Find where the given text appears and provide that cell's center as (x, y) coordinate. 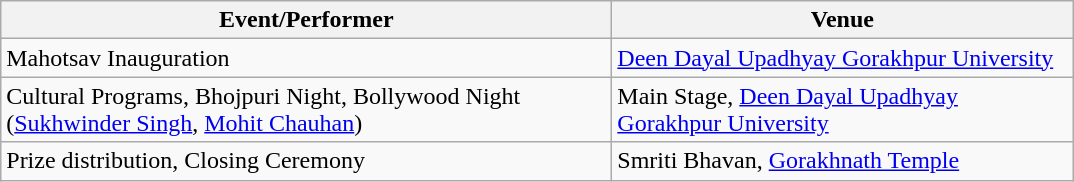
Prize distribution, Closing Ceremony (306, 161)
Cultural Programs, Bhojpuri Night, Bollywood Night (Sukhwinder Singh, Mohit Chauhan) (306, 110)
Deen Dayal Upadhyay Gorakhpur University (842, 58)
Smriti Bhavan, Gorakhnath Temple (842, 161)
Event/Performer (306, 20)
Mahotsav Inauguration (306, 58)
Main Stage, Deen Dayal Upadhyay Gorakhpur University (842, 110)
Venue (842, 20)
